Extract the (x, y) coordinate from the center of the cell holding the provided text.  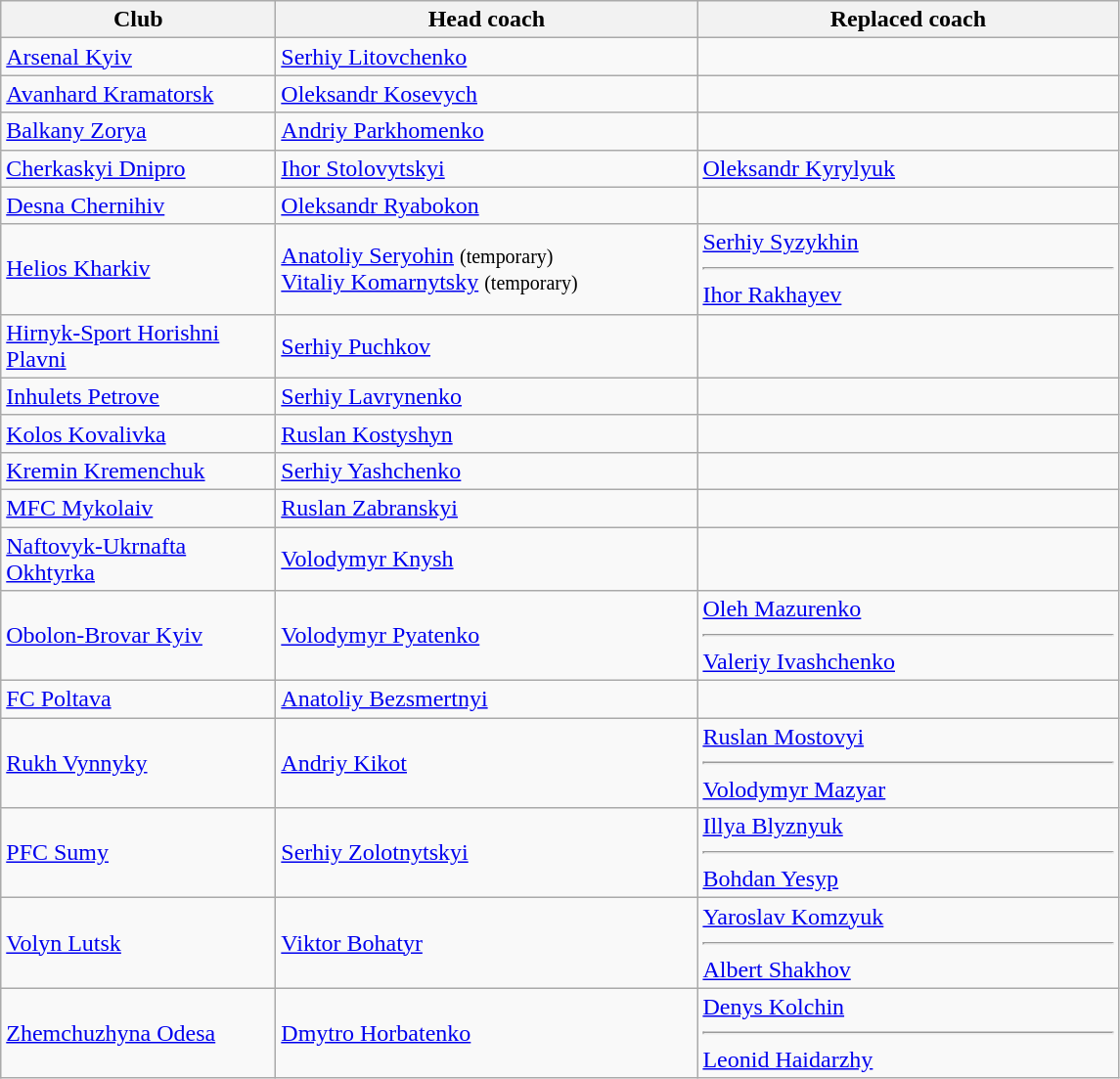
Helios Kharkiv (139, 269)
PFC Sumy (139, 853)
Inhulets Petrove (139, 396)
Serhiy Yashchenko (487, 471)
Head coach (487, 20)
Cherkaskyi Dnipro (139, 168)
Yaroslav Komzyuk Albert Shakhov (908, 943)
Rukh Vynnyky (139, 763)
Viktor Bohatyr (487, 943)
Serhiy Lavrynenko (487, 396)
Kremin Kremenchuk (139, 471)
Serhiy Syzykhin Ihor Rakhayev (908, 269)
Oleksandr Kyrylyuk (908, 168)
Illya Blyznyuk Bohdan Yesyp (908, 853)
Balkany Zorya (139, 131)
Ihor Stolovytskyi (487, 168)
MFC Mykolaiv (139, 508)
Volyn Lutsk (139, 943)
Oleksandr Kosevych (487, 94)
Ruslan Kostyshyn (487, 433)
Arsenal Kyiv (139, 57)
Club (139, 20)
Replaced coach (908, 20)
Ruslan Zabranskyi (487, 508)
Andriy Parkhomenko (487, 131)
Serhiy Zolotnytskyi (487, 853)
Dmytro Horbatenko (487, 1033)
Oleksandr Ryabokon (487, 205)
FC Poltava (139, 699)
Serhiy Puchkov (487, 346)
Oleh Mazurenko Valeriy Ivashchenko (908, 636)
Avanhard Kramatorsk (139, 94)
Desna Chernihiv (139, 205)
Ruslan Mostovyi Volodymyr Mazyar (908, 763)
Kolos Kovalivka (139, 433)
Andriy Kikot (487, 763)
Serhiy Litovchenko (487, 57)
Denys Kolchin Leonid Haidarzhy (908, 1033)
Hirnyk-Sport Horishni Plavni (139, 346)
Volodymyr Pyatenko (487, 636)
Anatoliy Bezsmertnyi (487, 699)
Volodymyr Knysh (487, 558)
Obolon-Brovar Kyiv (139, 636)
Naftovyk-Ukrnafta Okhtyrka (139, 558)
Zhemchuzhyna Odesa (139, 1033)
Anatoliy Seryohin (temporary) Vitaliy Komarnytsky (temporary) (487, 269)
